Determine the [x, y] coordinate at the center of the cell enclosing the given text.  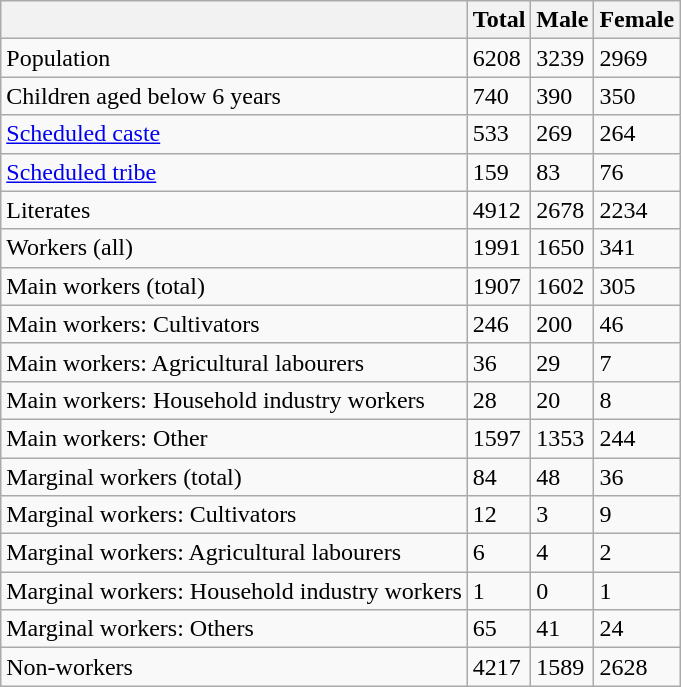
1650 [562, 248]
244 [637, 438]
Marginal workers: Others [234, 629]
Scheduled caste [234, 134]
0 [562, 591]
2969 [637, 58]
4912 [499, 210]
2628 [637, 667]
Workers (all) [234, 248]
305 [637, 286]
1353 [562, 438]
Main workers (total) [234, 286]
Main workers: Cultivators [234, 324]
41 [562, 629]
48 [562, 477]
159 [499, 172]
84 [499, 477]
1597 [499, 438]
Marginal workers: Cultivators [234, 515]
341 [637, 248]
4217 [499, 667]
Marginal workers (total) [234, 477]
4 [562, 553]
Main workers: Household industry workers [234, 400]
Total [499, 20]
390 [562, 96]
200 [562, 324]
533 [499, 134]
3239 [562, 58]
Non-workers [234, 667]
269 [562, 134]
Male [562, 20]
29 [562, 362]
2234 [637, 210]
Main workers: Other [234, 438]
83 [562, 172]
7 [637, 362]
9 [637, 515]
264 [637, 134]
Population [234, 58]
65 [499, 629]
1991 [499, 248]
24 [637, 629]
350 [637, 96]
1602 [562, 286]
1907 [499, 286]
6 [499, 553]
2 [637, 553]
20 [562, 400]
6208 [499, 58]
8 [637, 400]
246 [499, 324]
Marginal workers: Household industry workers [234, 591]
28 [499, 400]
2678 [562, 210]
Literates [234, 210]
Marginal workers: Agricultural labourers [234, 553]
1589 [562, 667]
46 [637, 324]
Main workers: Agricultural labourers [234, 362]
740 [499, 96]
Scheduled tribe [234, 172]
Female [637, 20]
3 [562, 515]
76 [637, 172]
12 [499, 515]
Children aged below 6 years [234, 96]
